Determine the [X, Y] coordinate at the center of the cell enclosing the given text.  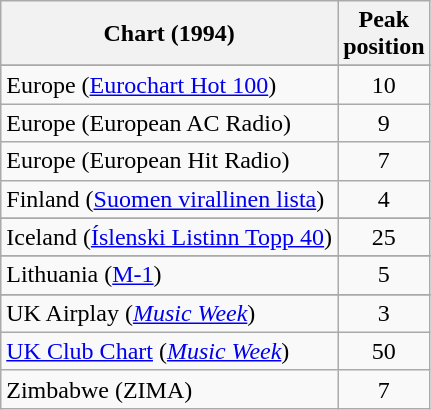
25 [384, 237]
Europe (European AC Radio) [170, 123]
10 [384, 85]
UK Airplay (Music Week) [170, 313]
Europe (European Hit Radio) [170, 161]
Finland (Suomen virallinen lista) [170, 199]
9 [384, 123]
Iceland (Íslenski Listinn Topp 40) [170, 237]
Europe (Eurochart Hot 100) [170, 85]
4 [384, 199]
3 [384, 313]
Peakposition [384, 34]
50 [384, 351]
5 [384, 275]
Lithuania (M-1) [170, 275]
UK Club Chart (Music Week) [170, 351]
Zimbabwe (ZIMA) [170, 389]
Chart (1994) [170, 34]
